Capture the cell that displays the provided text and extract its (x, y) central coordinate. 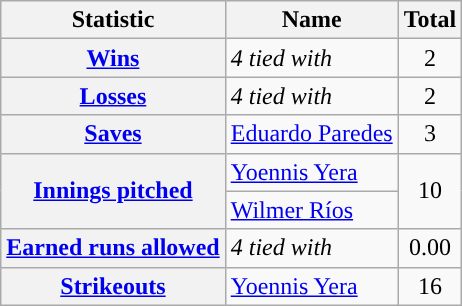
3 (430, 134)
Name (312, 20)
Earned runs allowed (113, 248)
10 (430, 191)
16 (430, 286)
Losses (113, 96)
0.00 (430, 248)
Innings pitched (113, 191)
Saves (113, 134)
Eduardo Paredes (312, 134)
Total (430, 20)
Wins (113, 58)
Statistic (113, 20)
Wilmer Ríos (312, 210)
Strikeouts (113, 286)
